Return [x, y] of the center of cell containing provided text 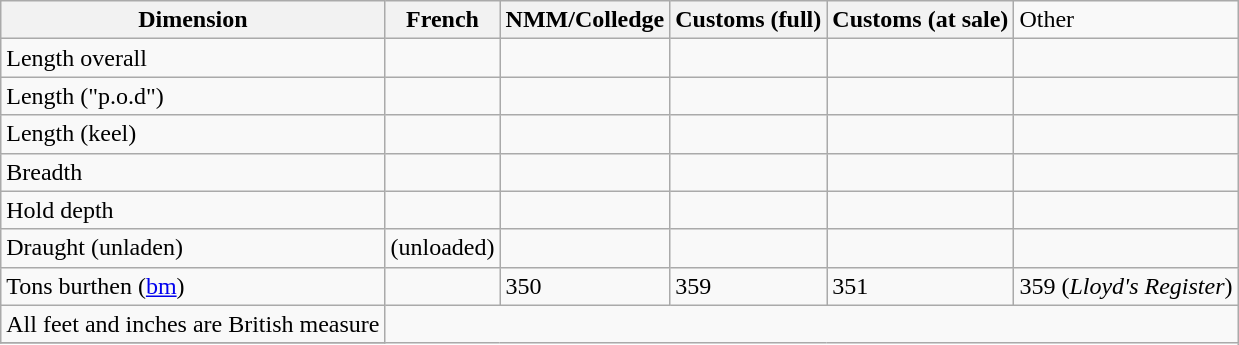
Length overall [193, 58]
French [442, 20]
351 [920, 286]
Breadth [193, 172]
350 [585, 286]
NMM/Colledge [585, 20]
Dimension [193, 20]
(unloaded) [442, 248]
Length ("p.o.d") [193, 96]
Tons burthen (bm) [193, 286]
Length (keel) [193, 134]
Hold depth [193, 210]
359 [748, 286]
359 (Lloyd's Register) [1126, 286]
Customs (full) [748, 20]
Draught (unladen) [193, 248]
Other [1126, 20]
Customs (at sale) [920, 20]
All feet and inches are British measure [193, 324]
